Scan for the cell matching the given text and deliver its (X, Y) coordinate at center. 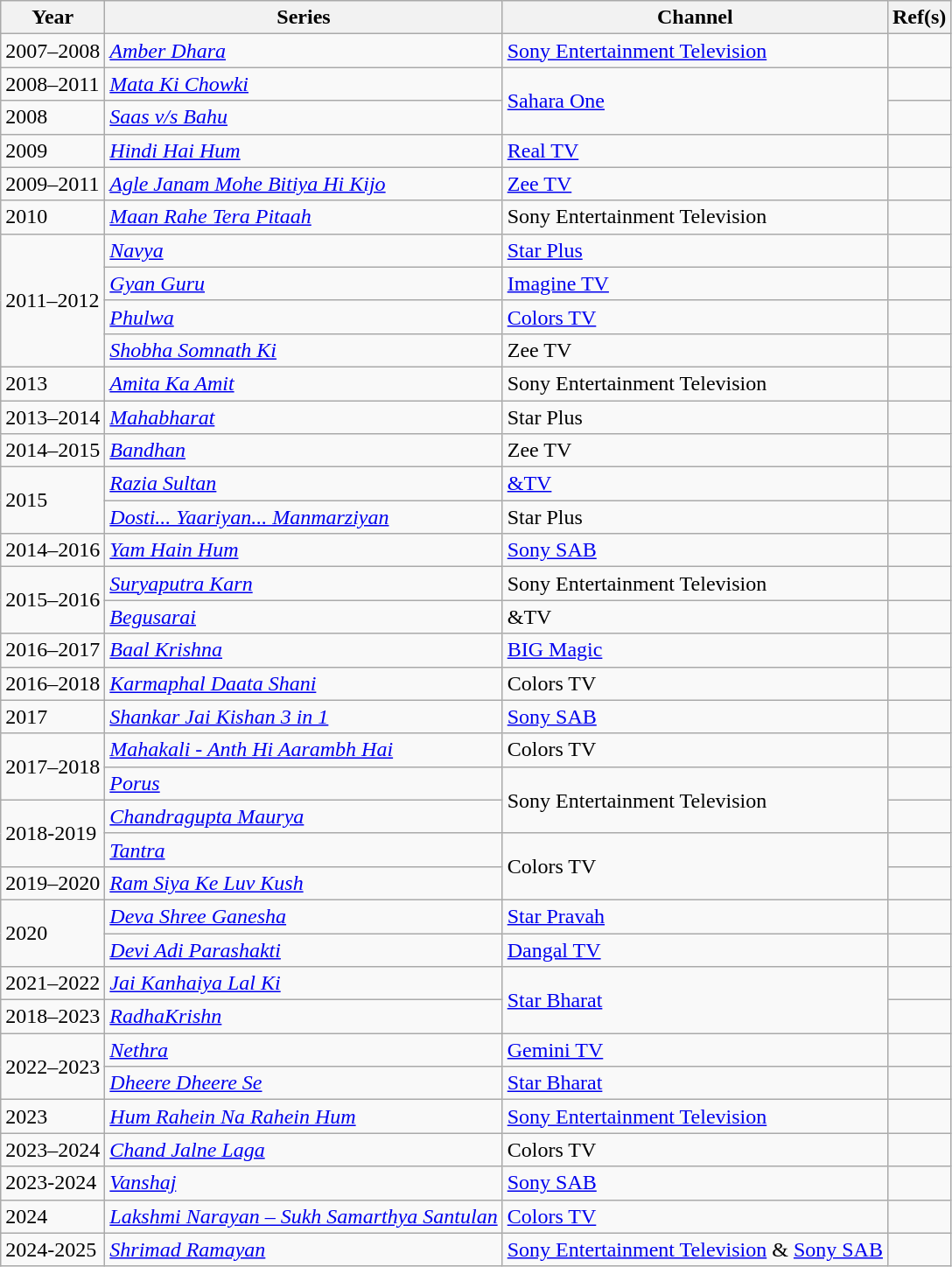
2017–2018 (52, 766)
2014–2015 (52, 451)
2009 (52, 150)
2024 (52, 1216)
Year (52, 17)
Series (304, 17)
Mahakali - Anth Hi Aarambh Hai (304, 750)
2018-2019 (52, 833)
Gemini TV (695, 1050)
Channel (695, 17)
Mahabharat (304, 417)
Gyan Guru (304, 283)
2021–2022 (52, 983)
Chandragupta Maurya (304, 816)
Saas v/s Bahu (304, 117)
Dheere Dheere Se (304, 1083)
2017 (52, 717)
Amber Dhara (304, 51)
Tantra (304, 850)
Shankar Jai Kishan 3 in 1 (304, 717)
2020 (52, 933)
Devi Adi Parashakti (304, 949)
2022–2023 (52, 1067)
Razia Sultan (304, 484)
2023–2024 (52, 1150)
Real TV (695, 150)
Begusarai (304, 617)
Shobha Somnath Ki (304, 350)
Sahara One (695, 101)
2013–2014 (52, 417)
2015 (52, 500)
Yam Hain Hum (304, 550)
Ram Siya Ke Luv Kush (304, 883)
2010 (52, 217)
Deva Shree Ganesha (304, 916)
2016–2017 (52, 650)
2016–2018 (52, 683)
2024-2025 (52, 1249)
2008–2011 (52, 84)
Phulwa (304, 317)
Vanshaj (304, 1183)
Bandhan (304, 451)
Chand Jalne Laga (304, 1150)
Suryaputra Karn (304, 584)
Hindi Hai Hum (304, 150)
2011–2012 (52, 300)
Star Pravah (695, 916)
2019–2020 (52, 883)
2008 (52, 117)
Amita Ka Amit (304, 383)
2015–2016 (52, 600)
Baal Krishna (304, 650)
Sony Entertainment Television & Sony SAB (695, 1249)
2023 (52, 1116)
RadhaKrishn (304, 1017)
Navya (304, 250)
2009–2011 (52, 184)
BIG Magic (695, 650)
Maan Rahe Tera Pitaah (304, 217)
Lakshmi Narayan – Sukh Samarthya Santulan (304, 1216)
2007–2008 (52, 51)
Dosti... Yaariyan... Manmarziyan (304, 517)
Dangal TV (695, 949)
Mata Ki Chowki (304, 84)
Jai Kanhaiya Lal Ki (304, 983)
2013 (52, 383)
Agle Janam Mohe Bitiya Hi Kijo (304, 184)
2018–2023 (52, 1017)
Nethra (304, 1050)
Karmaphal Daata Shani (304, 683)
Shrimad Ramayan (304, 1249)
2023-2024 (52, 1183)
Hum Rahein Na Rahein Hum (304, 1116)
Porus (304, 783)
Ref(s) (919, 17)
Imagine TV (695, 283)
2014–2016 (52, 550)
